Output the (X, Y) coordinate of the center of the cell containing the given text.  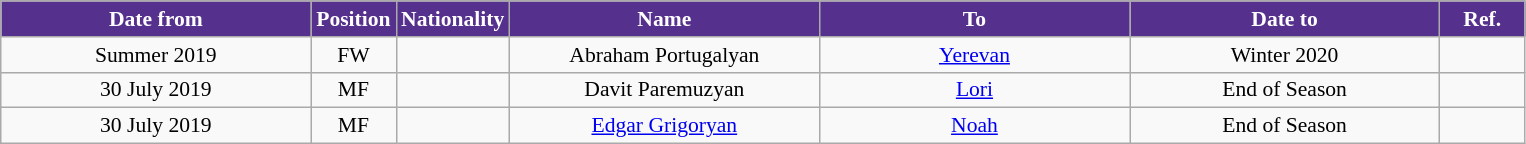
Summer 2019 (156, 55)
Abraham Portugalyan (664, 55)
Ref. (1482, 19)
Position (354, 19)
Davit Paremuzyan (664, 90)
Name (664, 19)
Winter 2020 (1285, 55)
Noah (974, 126)
FW (354, 55)
Edgar Grigoryan (664, 126)
Date to (1285, 19)
Nationality (452, 19)
Date from (156, 19)
Lori (974, 90)
Yerevan (974, 55)
To (974, 19)
